Search for the cell housing the specified text and yield its [X, Y] center coordinate. 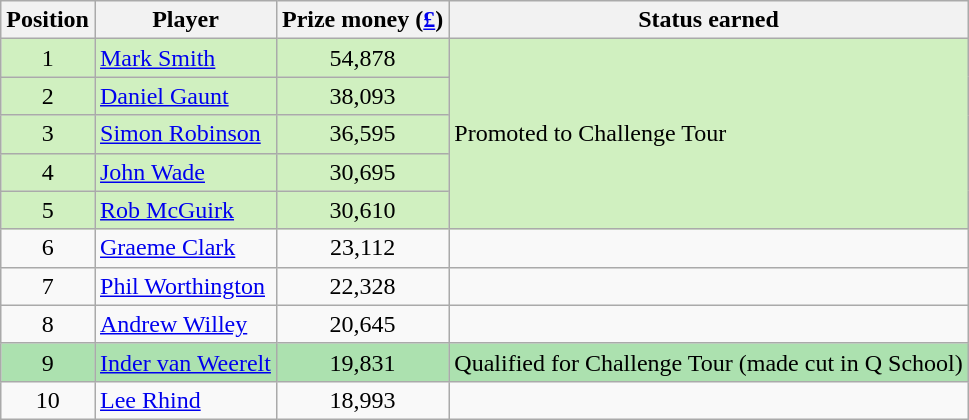
30,695 [362, 172]
3 [48, 134]
30,610 [362, 210]
Daniel Gaunt [185, 96]
Rob McGuirk [185, 210]
36,595 [362, 134]
Graeme Clark [185, 248]
18,993 [362, 400]
7 [48, 286]
Simon Robinson [185, 134]
Lee Rhind [185, 400]
Player [185, 20]
19,831 [362, 362]
54,878 [362, 58]
9 [48, 362]
Qualified for Challenge Tour (made cut in Q School) [708, 362]
5 [48, 210]
Mark Smith [185, 58]
1 [48, 58]
6 [48, 248]
Prize money (£) [362, 20]
23,112 [362, 248]
Status earned [708, 20]
2 [48, 96]
Position [48, 20]
Promoted to Challenge Tour [708, 134]
8 [48, 324]
20,645 [362, 324]
38,093 [362, 96]
Andrew Willey [185, 324]
Phil Worthington [185, 286]
4 [48, 172]
John Wade [185, 172]
22,328 [362, 286]
Inder van Weerelt [185, 362]
10 [48, 400]
